Determine the (X, Y) coordinate at the center of the cell enclosing the given text.  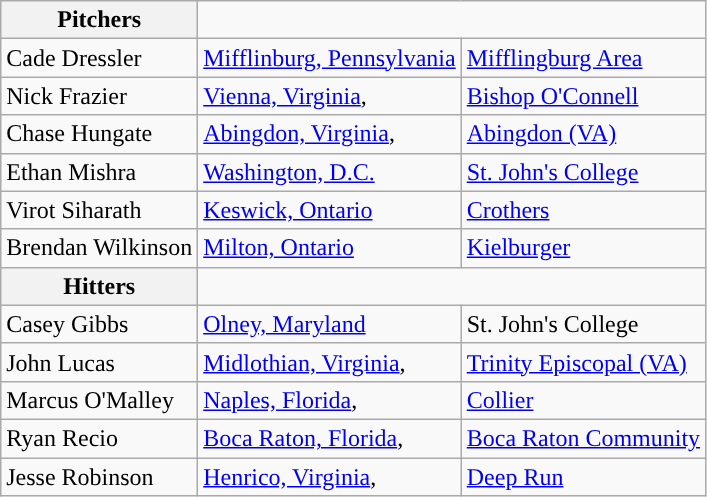
Bishop O'Connell (583, 96)
Milton, Ontario (330, 248)
Pitchers (100, 20)
Mifflinburg, Pennsylvania (330, 58)
Washington, D.C. (330, 172)
Hitters (100, 286)
Boca Raton Community (583, 438)
Casey Gibbs (100, 324)
Cade Dressler (100, 58)
Ethan Mishra (100, 172)
Abingdon (VA) (583, 134)
Collier (583, 400)
Nick Frazier (100, 96)
Midlothian, Virginia, (330, 362)
Olney, Maryland (330, 324)
John Lucas (100, 362)
Keswick, Ontario (330, 210)
Deep Run (583, 477)
Boca Raton, Florida, (330, 438)
Chase Hungate (100, 134)
Naples, Florida, (330, 400)
Ryan Recio (100, 438)
Marcus O'Malley (100, 400)
Virot Siharath (100, 210)
Crothers (583, 210)
Abingdon, Virginia, (330, 134)
Brendan Wilkinson (100, 248)
Kielburger (583, 248)
Mifflingburg Area (583, 58)
Jesse Robinson (100, 477)
Vienna, Virginia, (330, 96)
Henrico, Virginia, (330, 477)
Trinity Episcopal (VA) (583, 362)
